Output the [x, y] coordinate of the center of the cell containing the given text.  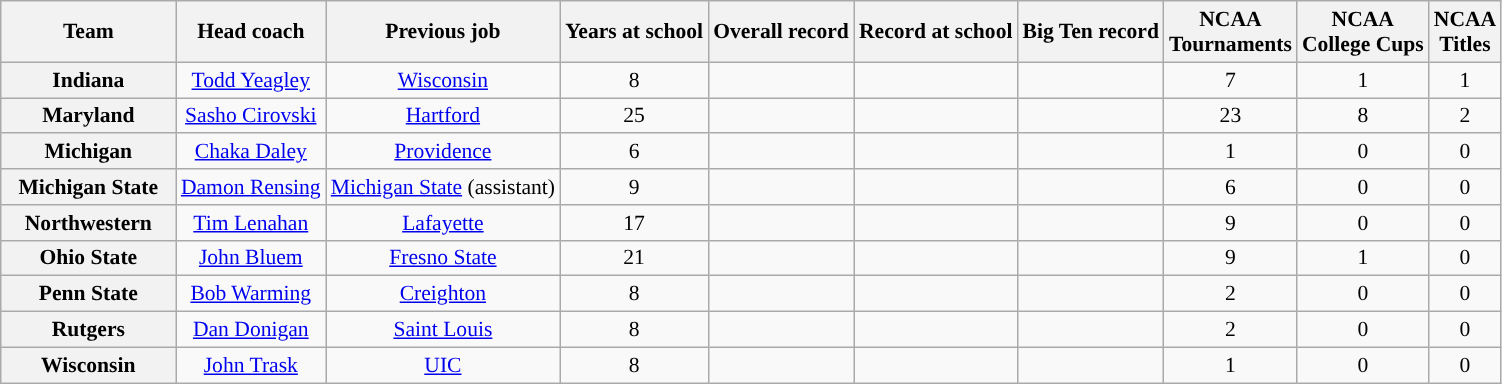
Lafayette [443, 223]
John Bluem [251, 258]
Penn State [88, 294]
Sasho Cirovski [251, 116]
Michigan State [88, 187]
Saint Louis [443, 330]
NCAATournaments [1230, 32]
21 [634, 258]
Rutgers [88, 330]
Fresno State [443, 258]
Years at school [634, 32]
John Trask [251, 365]
Damon Rensing [251, 187]
Hartford [443, 116]
Big Ten record [1091, 32]
Providence [443, 152]
Northwestern [88, 223]
Ohio State [88, 258]
Overall record [781, 32]
UIC [443, 365]
Michigan [88, 152]
NCAACollege Cups [1363, 32]
7 [1230, 80]
Indiana [88, 80]
Team [88, 32]
Dan Donigan [251, 330]
Creighton [443, 294]
Head coach [251, 32]
Tim Lenahan [251, 223]
25 [634, 116]
Bob Warming [251, 294]
Todd Yeagley [251, 80]
Record at school [936, 32]
NCAATitles [1465, 32]
Michigan State (assistant) [443, 187]
Chaka Daley [251, 152]
Maryland [88, 116]
Previous job [443, 32]
17 [634, 223]
23 [1230, 116]
